Find where the given text appears and provide that cell's center as [x, y] coordinate. 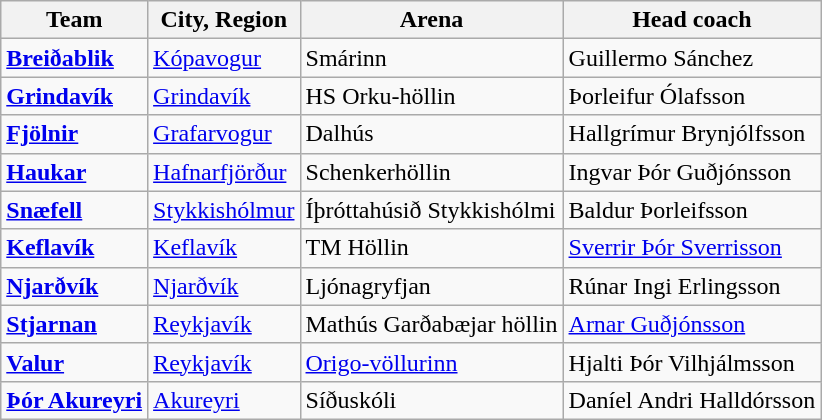
Rúnar Ingi Erlingsson [692, 286]
Sverrir Þór Sverrisson [692, 248]
Guillermo Sánchez [692, 58]
Haukar [74, 172]
Stykkishólmur [224, 210]
Dalhús [432, 134]
Íþróttahúsið Stykkishólmi [432, 210]
Fjölnir [74, 134]
HS Orku-höllin [432, 96]
Síðuskóli [432, 400]
Schenkerhöllin [432, 172]
Ljónagryfjan [432, 286]
Arnar Guðjónsson [692, 324]
Snæfell [74, 210]
Smárinn [432, 58]
Hallgrímur Brynjólfsson [692, 134]
Arena [432, 20]
Daníel Andri Halldórsson [692, 400]
Breiðablik [74, 58]
Team [74, 20]
Origo-völlurinn [432, 362]
Þorleifur Ólafsson [692, 96]
Mathús Garðabæjar höllin [432, 324]
Akureyri [224, 400]
Head coach [692, 20]
Valur [74, 362]
TM Höllin [432, 248]
Kópavogur [224, 58]
Hafnarfjörður [224, 172]
Stjarnan [74, 324]
Grafarvogur [224, 134]
City, Region [224, 20]
Hjalti Þór Vilhjálmsson [692, 362]
Baldur Þorleifsson [692, 210]
Ingvar Þór Guðjónsson [692, 172]
Þór Akureyri [74, 400]
